For the text-containing cell, return its midpoint in (x, y) coordinate format. 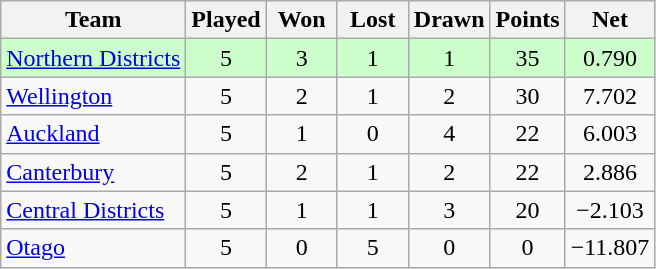
0.790 (610, 58)
Played (226, 20)
20 (528, 210)
−2.103 (610, 210)
Team (94, 20)
30 (528, 96)
Canterbury (94, 172)
−11.807 (610, 248)
7.702 (610, 96)
Otago (94, 248)
Drawn (449, 20)
2.886 (610, 172)
Points (528, 20)
Wellington (94, 96)
6.003 (610, 134)
35 (528, 58)
Net (610, 20)
Won (302, 20)
Auckland (94, 134)
Northern Districts (94, 58)
Central Districts (94, 210)
4 (449, 134)
Lost (372, 20)
